Find where the given text appears and provide that cell's center as [X, Y] coordinate. 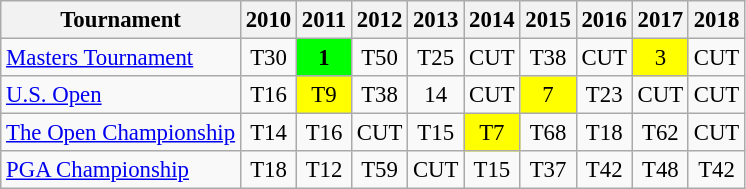
T62 [660, 133]
T9 [324, 95]
T12 [324, 170]
T48 [660, 170]
2016 [604, 20]
Tournament [121, 20]
3 [660, 58]
1 [324, 58]
The Open Championship [121, 133]
Masters Tournament [121, 58]
U.S. Open [121, 95]
PGA Championship [121, 170]
2011 [324, 20]
2015 [548, 20]
T25 [436, 58]
T7 [492, 133]
T14 [268, 133]
14 [436, 95]
2017 [660, 20]
2018 [716, 20]
T50 [379, 58]
2012 [379, 20]
2014 [492, 20]
7 [548, 95]
T37 [548, 170]
T68 [548, 133]
T59 [379, 170]
T23 [604, 95]
2010 [268, 20]
T30 [268, 58]
2013 [436, 20]
